Capture the cell that displays the provided text and extract its [x, y] central coordinate. 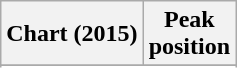
Peakposition [189, 34]
Chart (2015) [72, 34]
